For the text-containing cell, return its midpoint in [x, y] coordinate format. 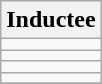
Inductee [51, 20]
